Capture the cell that displays the provided text and extract its (x, y) central coordinate. 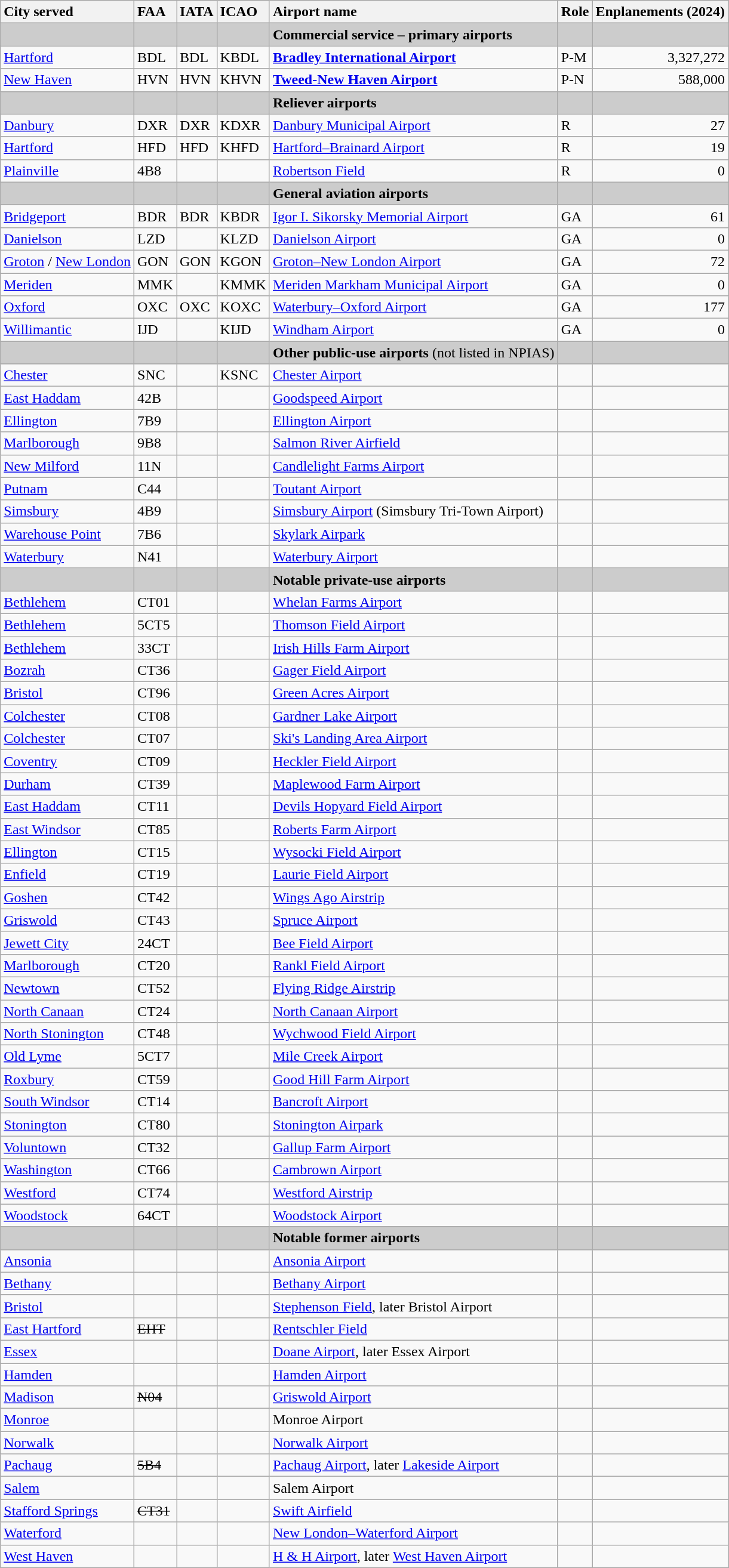
Norwalk Airport (413, 1443)
East Hartford (67, 1329)
CT80 (155, 1125)
CT20 (155, 965)
Goodspeed Airport (413, 398)
CT42 (155, 897)
Reliever airports (413, 103)
Washington (67, 1170)
Chester Airport (413, 375)
Maplewood Farm Airport (413, 784)
Green Acres Airport (413, 693)
CT09 (155, 761)
Warehouse Point (67, 534)
KBDR (243, 216)
Stafford Springs (67, 1511)
Wysocki Field Airport (413, 852)
Rankl Field Airport (413, 965)
Meriden Markham Municipal Airport (413, 285)
Griswold Airport (413, 1397)
Woodstock (67, 1215)
KLZD (243, 239)
Gallup Farm Airport (413, 1147)
Newtown (67, 988)
Woodstock Airport (413, 1215)
Meriden (67, 285)
CT59 (155, 1079)
New Milford (67, 466)
LZD (155, 239)
Bancroft Airport (413, 1102)
KMMK (243, 285)
EHT (155, 1329)
Essex (67, 1351)
East Windsor (67, 829)
CT43 (155, 920)
Wychwood Field Airport (413, 1034)
Plainville (67, 171)
Waterford (67, 1533)
FAA (155, 12)
Stephenson Field, later Bristol Airport (413, 1306)
Waterbury (67, 557)
Candlelight Farms Airport (413, 466)
Bee Field Airport (413, 943)
Ski's Landing Area Airport (413, 739)
N41 (155, 557)
Good Hill Farm Airport (413, 1079)
Goshen (67, 897)
Bozrah (67, 671)
Gager Field Airport (413, 671)
Willimantic (67, 330)
C44 (155, 489)
SNC (155, 375)
Irish Hills Farm Airport (413, 647)
KSNC (243, 375)
4B8 (155, 171)
Igor I. Sikorsky Memorial Airport (413, 216)
177 (660, 307)
CT11 (155, 807)
Simsbury (67, 511)
Griswold (67, 920)
North Stonington (67, 1034)
Norwalk (67, 1443)
IATA (197, 12)
Groton / New London (67, 261)
Waterbury Airport (413, 557)
CT36 (155, 671)
Monroe Airport (413, 1420)
CT14 (155, 1102)
19 (660, 148)
CT15 (155, 852)
Rentschler Field (413, 1329)
Danielson Airport (413, 239)
CT85 (155, 829)
24CT (155, 943)
9B8 (155, 443)
Roxbury (67, 1079)
CT08 (155, 716)
Flying Ridge Airstrip (413, 988)
Bradley International Airport (413, 57)
Wings Ago Airstrip (413, 897)
Ellington Airport (413, 421)
5CT5 (155, 625)
Westford Airstrip (413, 1193)
Pachaug (67, 1465)
West Haven (67, 1556)
Commercial service – primary airports (413, 35)
Old Lyme (67, 1057)
Spruce Airport (413, 920)
Robertson Field (413, 171)
South Windsor (67, 1102)
11N (155, 466)
Danbury (67, 125)
Salem (67, 1488)
72 (660, 261)
27 (660, 125)
Gardner Lake Airport (413, 716)
61 (660, 216)
CT52 (155, 988)
5CT7 (155, 1057)
Enfield (67, 875)
P-N (575, 80)
KGON (243, 261)
New Haven (67, 80)
KIJD (243, 330)
Simsbury Airport (Simsbury Tri-Town Airport) (413, 511)
Whelan Farms Airport (413, 602)
Westford (67, 1193)
Swift Airfield (413, 1511)
42B (155, 398)
Ansonia Airport (413, 1261)
7B6 (155, 534)
Salmon River Airfield (413, 443)
Madison (67, 1397)
KOXC (243, 307)
KDXR (243, 125)
Toutant Airport (413, 489)
CT96 (155, 693)
Laurie Field Airport (413, 875)
CT19 (155, 875)
Pachaug Airport, later Lakeside Airport (413, 1465)
588,000 (660, 80)
Chester (67, 375)
CT32 (155, 1147)
Bethany Airport (413, 1283)
CT24 (155, 1011)
Stonington Airpark (413, 1125)
CT31 (155, 1511)
Bridgeport (67, 216)
MMK (155, 285)
H & H Airport, later West Haven Airport (413, 1556)
Role (575, 12)
ICAO (243, 12)
Tweed-New Haven Airport (413, 80)
Thomson Field Airport (413, 625)
North Canaan (67, 1011)
CT48 (155, 1034)
Danbury Municipal Airport (413, 125)
Putnam (67, 489)
Danielson (67, 239)
Stonington (67, 1125)
CT66 (155, 1170)
Windham Airport (413, 330)
Groton–New London Airport (413, 261)
Bethany (67, 1283)
Airport name (413, 12)
64CT (155, 1215)
CT01 (155, 602)
Enplanements (2024) (660, 12)
IJD (155, 330)
KBDL (243, 57)
CT39 (155, 784)
Other public-use airports (not listed in NPIAS) (413, 353)
KHFD (243, 148)
5B4 (155, 1465)
3,327,272 (660, 57)
City served (67, 12)
General aviation airports (413, 193)
7B9 (155, 421)
Salem Airport (413, 1488)
Roberts Farm Airport (413, 829)
Devils Hopyard Field Airport (413, 807)
Notable former airports (413, 1238)
Hamden Airport (413, 1374)
CT07 (155, 739)
Voluntown (67, 1147)
Doane Airport, later Essex Airport (413, 1351)
Notable private-use airports (413, 579)
33CT (155, 647)
Hartford–Brainard Airport (413, 148)
Hamden (67, 1374)
Mile Creek Airport (413, 1057)
Ansonia (67, 1261)
New London–Waterford Airport (413, 1533)
Coventry (67, 761)
Jewett City (67, 943)
P-M (575, 57)
Waterbury–Oxford Airport (413, 307)
4B9 (155, 511)
Cambrown Airport (413, 1170)
Heckler Field Airport (413, 761)
Oxford (67, 307)
Skylark Airpark (413, 534)
KHVN (243, 80)
N04 (155, 1397)
Durham (67, 784)
Monroe (67, 1420)
North Canaan Airport (413, 1011)
CT74 (155, 1193)
